Provide the (x, y) coordinate of the cell's center where the given text is located.  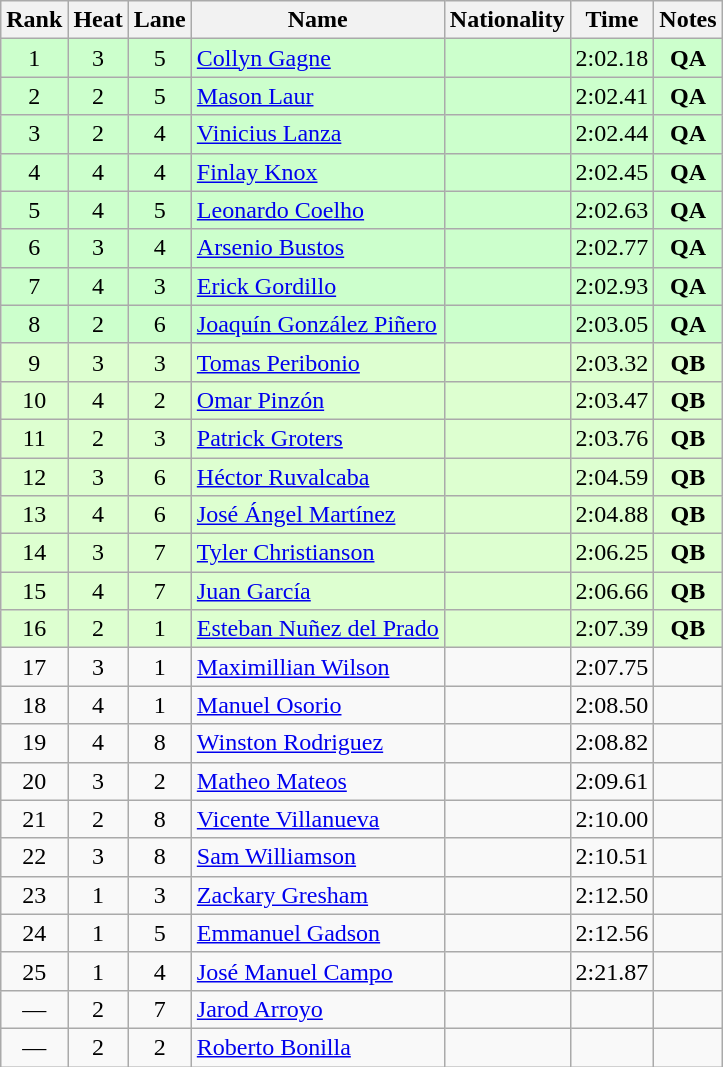
Tyler Christianson (318, 553)
2:07.39 (612, 629)
Arsenio Bustos (318, 248)
Manuel Osorio (318, 705)
14 (34, 553)
Lane (160, 20)
2:09.61 (612, 781)
20 (34, 781)
2:12.50 (612, 895)
2:08.82 (612, 743)
Maximillian Wilson (318, 667)
Omar Pinzón (318, 400)
22 (34, 857)
2:03.32 (612, 362)
Jarod Arroyo (318, 1009)
Winston Rodriguez (318, 743)
Sam Williamson (318, 857)
2:06.25 (612, 553)
25 (34, 971)
2:07.75 (612, 667)
José Ángel Martínez (318, 515)
Mason Laur (318, 96)
2:02.45 (612, 172)
2:04.59 (612, 477)
Nationality (507, 20)
Finlay Knox (318, 172)
18 (34, 705)
Emmanuel Gadson (318, 933)
Vicente Villanueva (318, 819)
2:06.66 (612, 591)
Héctor Ruvalcaba (318, 477)
24 (34, 933)
2:04.88 (612, 515)
13 (34, 515)
Juan García (318, 591)
2:02.77 (612, 248)
10 (34, 400)
11 (34, 438)
2:03.76 (612, 438)
Zackary Gresham (318, 895)
2:03.05 (612, 324)
15 (34, 591)
19 (34, 743)
Tomas Peribonio (318, 362)
9 (34, 362)
Matheo Mateos (318, 781)
Collyn Gagne (318, 58)
2:21.87 (612, 971)
2:02.44 (612, 134)
Name (318, 20)
Heat (98, 20)
2:03.47 (612, 400)
Patrick Groters (318, 438)
2:08.50 (612, 705)
2:02.18 (612, 58)
12 (34, 477)
23 (34, 895)
2:10.00 (612, 819)
Leonardo Coelho (318, 210)
16 (34, 629)
Rank (34, 20)
José Manuel Campo (318, 971)
2:02.63 (612, 210)
2:02.93 (612, 286)
21 (34, 819)
Time (612, 20)
Joaquín González Piñero (318, 324)
Vinicius Lanza (318, 134)
2:02.41 (612, 96)
2:10.51 (612, 857)
Roberto Bonilla (318, 1047)
Esteban Nuñez del Prado (318, 629)
Notes (688, 20)
Erick Gordillo (318, 286)
2:12.56 (612, 933)
17 (34, 667)
